For the text-containing cell, return its midpoint in (x, y) coordinate format. 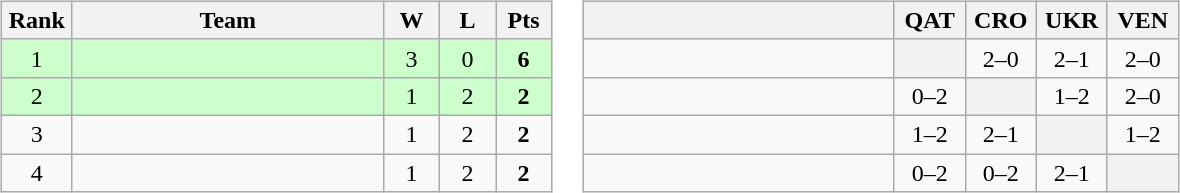
Team (228, 20)
W (411, 20)
4 (36, 173)
6 (524, 58)
CRO (1000, 20)
QAT (930, 20)
Rank (36, 20)
0 (467, 58)
Pts (524, 20)
VEN (1142, 20)
UKR (1072, 20)
L (467, 20)
